Pinpoint the cell where the given text exists, returning its [x, y] midpoint coordinate. 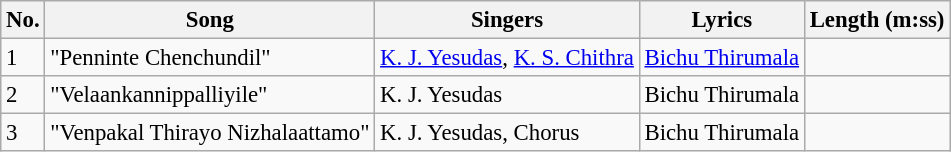
Singers [507, 20]
"Venpakal Thirayo Nizhalaattamo" [210, 133]
3 [23, 133]
K. J. Yesudas, K. S. Chithra [507, 58]
"Velaankannippalliyile" [210, 95]
"Penninte Chenchundil" [210, 58]
No. [23, 20]
Length (m:ss) [876, 20]
Lyrics [722, 20]
K. J. Yesudas, Chorus [507, 133]
K. J. Yesudas [507, 95]
2 [23, 95]
Song [210, 20]
1 [23, 58]
